Determine the [X, Y] coordinate at the center of the cell enclosing the given text.  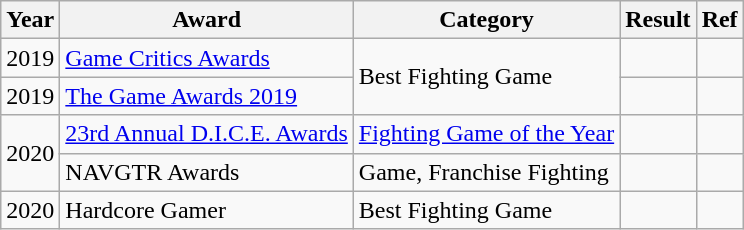
Year [30, 20]
Game, Franchise Fighting [486, 172]
Game Critics Awards [207, 58]
Result [658, 20]
Ref [720, 20]
Hardcore Gamer [207, 210]
The Game Awards 2019 [207, 96]
Category [486, 20]
Award [207, 20]
Fighting Game of the Year [486, 134]
NAVGTR Awards [207, 172]
23rd Annual D.I.C.E. Awards [207, 134]
